Find where the given text appears and provide that cell's center as [x, y] coordinate. 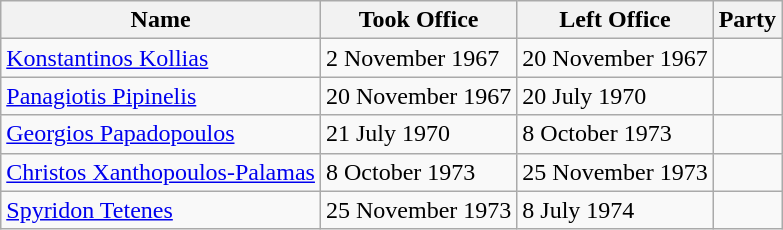
8 July 1974 [615, 210]
Party [747, 20]
2 November 1967 [418, 58]
Name [161, 20]
Left Office [615, 20]
Panagiotis Pipinelis [161, 96]
Took Office [418, 20]
Christos Xanthopoulos-Palamas [161, 172]
20 July 1970 [615, 96]
Spyridon Tetenes [161, 210]
21 July 1970 [418, 134]
Konstantinos Kollias [161, 58]
Georgios Papadopoulos [161, 134]
